Return the [x, y] coordinate for the center point of the cell that contains the specified text.  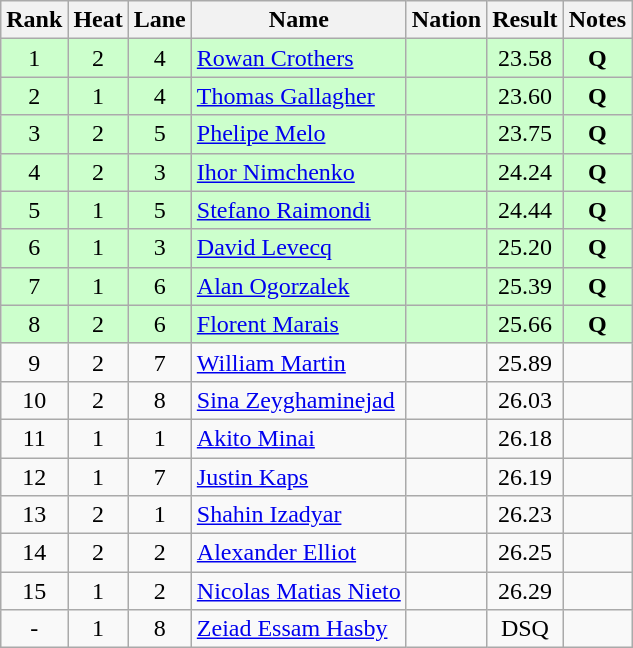
Heat [98, 20]
David Levecq [298, 248]
- [34, 629]
15 [34, 591]
Rank [34, 20]
William Martin [298, 362]
Notes [597, 20]
10 [34, 400]
Zeiad Essam Hasby [298, 629]
25.20 [525, 248]
23.75 [525, 134]
Ihor Nimchenko [298, 172]
26.03 [525, 400]
23.58 [525, 58]
13 [34, 515]
Phelipe Melo [298, 134]
Rowan Crothers [298, 58]
Nicolas Matias Nieto [298, 591]
26.19 [525, 477]
26.25 [525, 553]
Sina Zeyghaminejad [298, 400]
Florent Marais [298, 324]
25.66 [525, 324]
9 [34, 362]
24.44 [525, 210]
Shahin Izadyar [298, 515]
Alexander Elliot [298, 553]
Name [298, 20]
25.89 [525, 362]
Result [525, 20]
26.23 [525, 515]
26.29 [525, 591]
Stefano Raimondi [298, 210]
12 [34, 477]
Akito Minai [298, 438]
25.39 [525, 286]
Alan Ogorzalek [298, 286]
DSQ [525, 629]
11 [34, 438]
Thomas Gallagher [298, 96]
26.18 [525, 438]
24.24 [525, 172]
14 [34, 553]
23.60 [525, 96]
Justin Kaps [298, 477]
Lane [160, 20]
Nation [446, 20]
